Determine the [X, Y] coordinate at the center of the cell enclosing the given text.  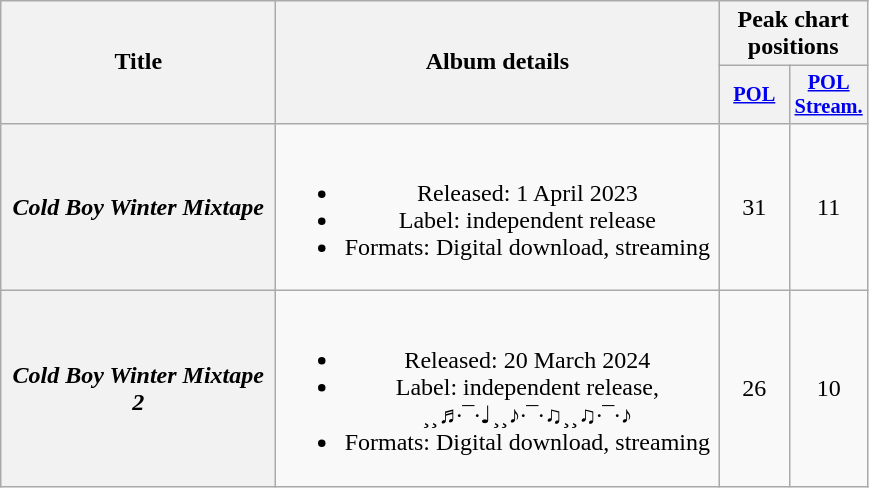
POL [754, 95]
Title [138, 62]
31 [754, 206]
Released: 1 April 2023Label: independent releaseFormats: Digital download, streaming [498, 206]
Released: 20 March 2024Label: independent release, ¸¸♬·¯·♩¸¸♪·¯·♫¸¸♫·¯·♪Formats: Digital download, streaming [498, 389]
26 [754, 389]
11 [829, 206]
Album details [498, 62]
10 [829, 389]
Cold Boy Winter Mixtape [138, 206]
Cold Boy Winter Mixtape 2 [138, 389]
Peak chart positions [794, 34]
POLStream. [829, 95]
